Provide the (X, Y) coordinate of the cell's center where the given text is located.  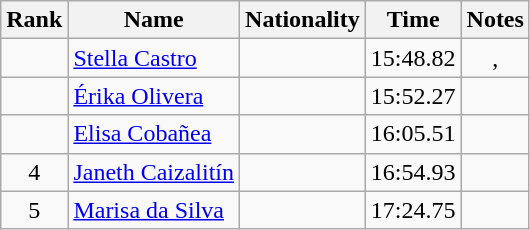
Stella Castro (154, 58)
4 (34, 172)
15:48.82 (413, 58)
Janeth Caizalitín (154, 172)
16:54.93 (413, 172)
15:52.27 (413, 96)
Elisa Cobañea (154, 134)
16:05.51 (413, 134)
5 (34, 210)
Érika Olivera (154, 96)
Name (154, 20)
Notes (495, 20)
, (495, 58)
Nationality (303, 20)
Time (413, 20)
Marisa da Silva (154, 210)
17:24.75 (413, 210)
Rank (34, 20)
